Identify which cell holds the provided text, then report its (X, Y) central coordinate. 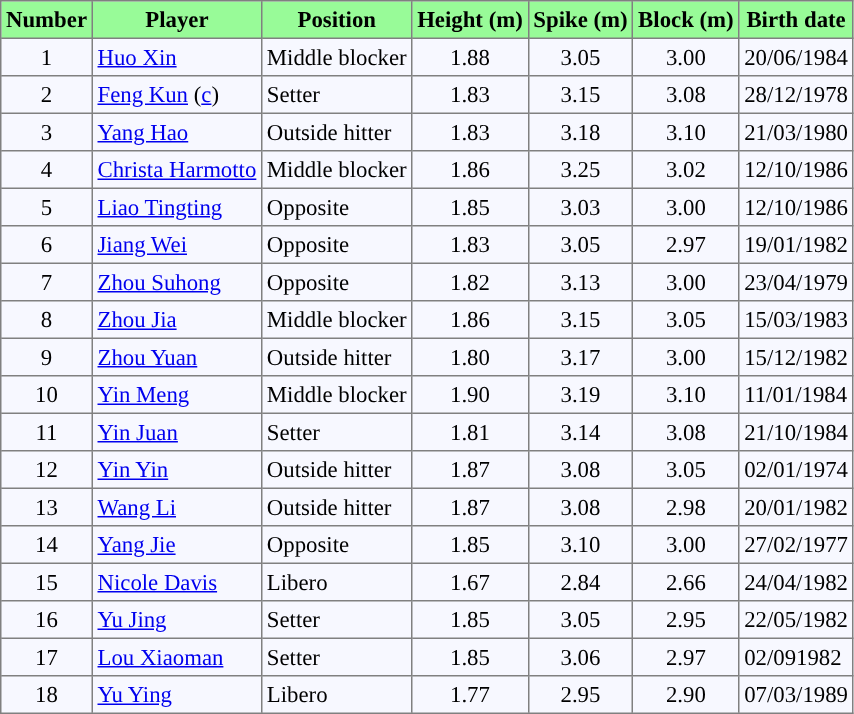
8 (47, 320)
1 (47, 57)
Number (47, 20)
28/12/1978 (796, 95)
1.90 (470, 395)
4 (47, 170)
3.02 (686, 170)
Nicole Davis (176, 582)
Feng Kun (c) (176, 95)
Zhou Yuan (176, 357)
1.77 (470, 695)
27/02/1977 (796, 545)
Birth date (796, 20)
1.80 (470, 357)
21/03/1980 (796, 132)
Liao Tingting (176, 207)
3.25 (580, 170)
2 (47, 95)
1.88 (470, 57)
3.06 (580, 657)
1.67 (470, 582)
2.90 (686, 695)
17 (47, 657)
Yin Juan (176, 432)
Yang Jie (176, 545)
Wang Li (176, 507)
22/05/1982 (796, 620)
Yang Hao (176, 132)
Block (m) (686, 20)
24/04/1982 (796, 582)
1.82 (470, 282)
3.13 (580, 282)
3.18 (580, 132)
Yu Ying (176, 695)
Height (m) (470, 20)
13 (47, 507)
11/01/1984 (796, 395)
3.14 (580, 432)
2.98 (686, 507)
15 (47, 582)
Huo Xin (176, 57)
11 (47, 432)
9 (47, 357)
Christa Harmotto (176, 170)
2.84 (580, 582)
12 (47, 470)
19/01/1982 (796, 245)
1.81 (470, 432)
3.17 (580, 357)
07/03/1989 (796, 695)
5 (47, 207)
Yin Yin (176, 470)
21/10/1984 (796, 432)
Zhou Jia (176, 320)
20/01/1982 (796, 507)
20/06/1984 (796, 57)
Spike (m) (580, 20)
Yin Meng (176, 395)
02/091982 (796, 657)
2.66 (686, 582)
23/04/1979 (796, 282)
Jiang Wei (176, 245)
16 (47, 620)
Position (337, 20)
02/01/1974 (796, 470)
Yu Jing (176, 620)
18 (47, 695)
Zhou Suhong (176, 282)
15/03/1983 (796, 320)
10 (47, 395)
3.19 (580, 395)
6 (47, 245)
Player (176, 20)
15/12/1982 (796, 357)
3 (47, 132)
3.03 (580, 207)
14 (47, 545)
Lou Xiaoman (176, 657)
7 (47, 282)
